Detect which cell encompasses the target text, then output its (X, Y) center coordinate. 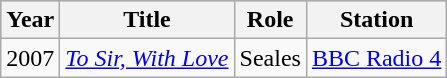
Title (147, 20)
2007 (30, 58)
BBC Radio 4 (376, 58)
Seales (270, 58)
To Sir, With Love (147, 58)
Role (270, 20)
Year (30, 20)
Station (376, 20)
